Return [X, Y] of the center of cell containing provided text 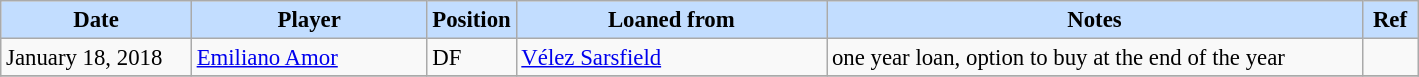
Notes [1095, 20]
Emiliano Amor [309, 58]
Date [96, 20]
Loaned from [672, 20]
one year loan, option to buy at the end of the year [1095, 58]
DF [472, 58]
Position [472, 20]
January 18, 2018 [96, 58]
Player [309, 20]
Ref [1390, 20]
Vélez Sarsfield [672, 58]
